From the cell containing the given text, extract its center point as [x, y] coordinate. 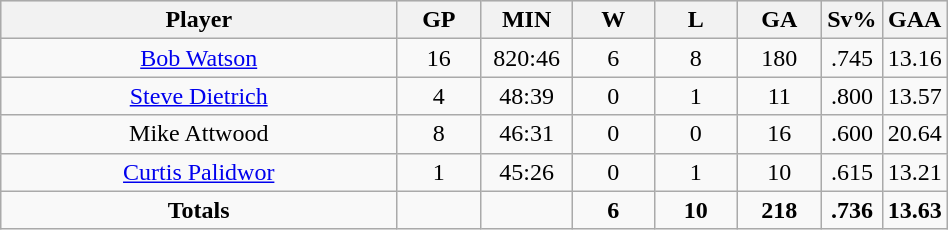
W [613, 20]
Player [199, 20]
GP [439, 20]
Steve Dietrich [199, 96]
.745 [852, 58]
Curtis Palidwor [199, 172]
45:26 [526, 172]
Bob Watson [199, 58]
MIN [526, 20]
GAA [914, 20]
GA [780, 20]
11 [780, 96]
48:39 [526, 96]
.615 [852, 172]
13.63 [914, 210]
13.16 [914, 58]
.800 [852, 96]
46:31 [526, 134]
820:46 [526, 58]
20.64 [914, 134]
4 [439, 96]
Mike Attwood [199, 134]
Totals [199, 210]
.600 [852, 134]
13.21 [914, 172]
218 [780, 210]
180 [780, 58]
Sv% [852, 20]
.736 [852, 210]
L [695, 20]
13.57 [914, 96]
